Return [x, y] of the center of cell containing provided text 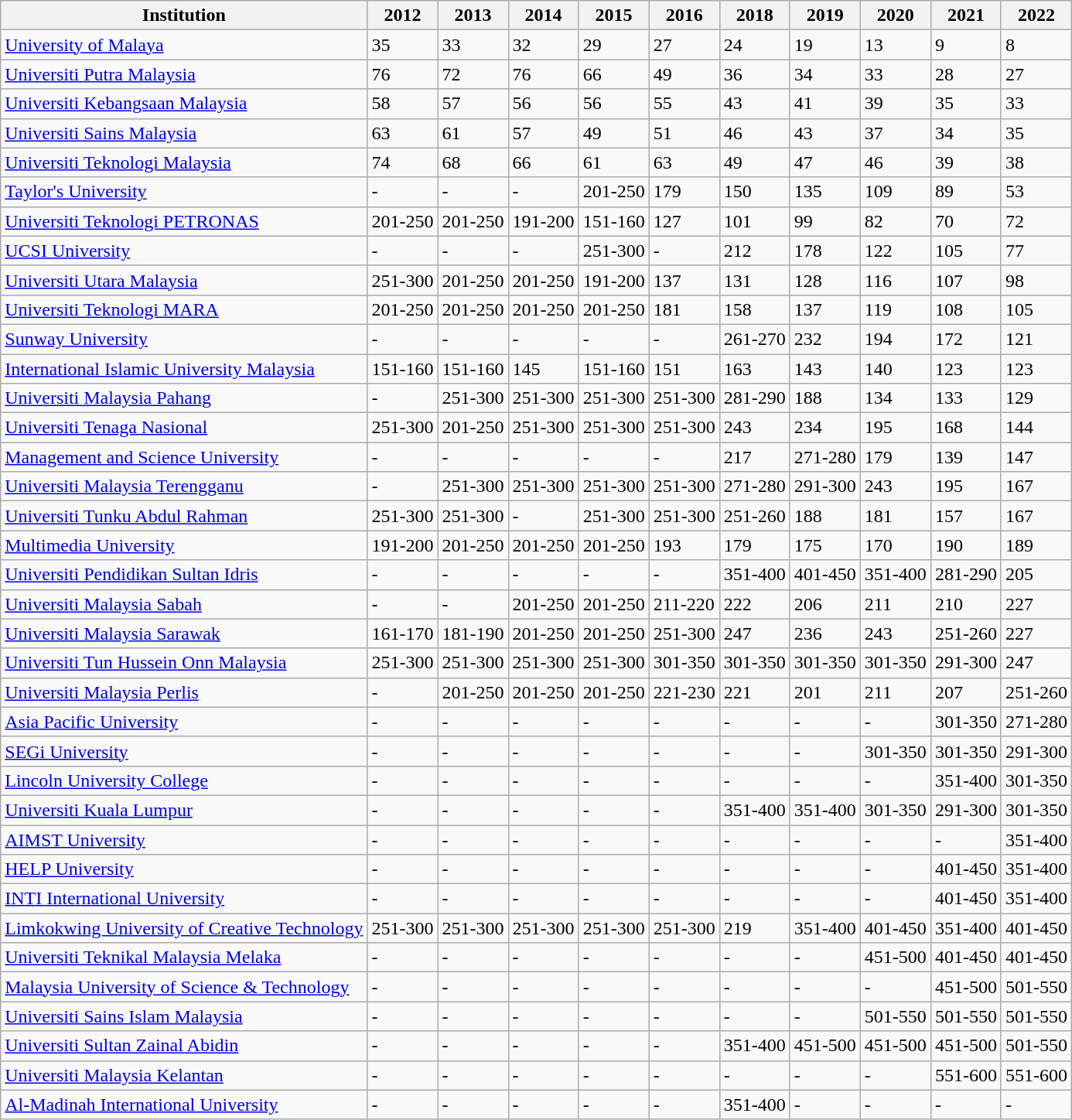
2014 [543, 15]
9 [965, 45]
109 [896, 192]
19 [824, 45]
55 [684, 104]
13 [896, 45]
8 [1036, 45]
Universiti Teknikal Malaysia Melaka [184, 958]
157 [965, 516]
2018 [755, 15]
135 [824, 192]
2022 [1036, 15]
221 [755, 692]
Taylor's University [184, 192]
99 [824, 221]
AIMST University [184, 839]
2021 [965, 15]
International Islamic University Malaysia [184, 369]
Universiti Pendidikan Sultan Idris [184, 575]
108 [965, 309]
127 [684, 221]
163 [755, 369]
Universiti Malaysia Sabah [184, 604]
58 [402, 104]
89 [965, 192]
190 [965, 545]
128 [824, 280]
Lincoln University College [184, 780]
201 [824, 692]
Universiti Sultan Zainal Abidin [184, 1046]
98 [1036, 280]
175 [824, 545]
Asia Pacific University [184, 722]
Universiti Malaysia Terengganu [184, 487]
Universiti Sains Islam Malaysia [184, 1016]
Universiti Kuala Lumpur [184, 810]
Universiti Kebangsaan Malaysia [184, 104]
107 [965, 280]
144 [1036, 428]
189 [1036, 545]
261-270 [755, 339]
221-230 [684, 692]
Universiti Tun Hussein Onn Malaysia [184, 663]
119 [896, 309]
Universiti Putra Malaysia [184, 74]
Limkokwing University of Creative Technology [184, 928]
147 [1036, 457]
219 [755, 928]
28 [965, 74]
151 [684, 369]
Malaysia University of Science & Technology [184, 987]
143 [824, 369]
74 [402, 162]
211-220 [684, 604]
181-190 [473, 633]
2016 [684, 15]
178 [824, 251]
29 [614, 45]
172 [965, 339]
210 [965, 604]
2015 [614, 15]
145 [543, 369]
2012 [402, 15]
Al-Madinah International University [184, 1105]
2019 [824, 15]
38 [1036, 162]
236 [824, 633]
168 [965, 428]
47 [824, 162]
70 [965, 221]
UCSI University [184, 251]
101 [755, 221]
77 [1036, 251]
134 [896, 398]
Universiti Malaysia Sarawak [184, 633]
68 [473, 162]
232 [824, 339]
53 [1036, 192]
161-170 [402, 633]
Universiti Malaysia Kelantan [184, 1075]
Universiti Utara Malaysia [184, 280]
194 [896, 339]
122 [896, 251]
170 [896, 545]
121 [1036, 339]
Universiti Malaysia Pahang [184, 398]
Universiti Teknologi PETRONAS [184, 221]
116 [896, 280]
32 [543, 45]
193 [684, 545]
139 [965, 457]
234 [824, 428]
INTI International University [184, 899]
158 [755, 309]
129 [1036, 398]
217 [755, 457]
Universiti Tenaga Nasional [184, 428]
HELP University [184, 869]
140 [896, 369]
205 [1036, 575]
212 [755, 251]
131 [755, 280]
Universiti Teknologi MARA [184, 309]
Universiti Teknologi Malaysia [184, 162]
Multimedia University [184, 545]
133 [965, 398]
82 [896, 221]
2020 [896, 15]
206 [824, 604]
51 [684, 133]
University of Malaya [184, 45]
41 [824, 104]
37 [896, 133]
Institution [184, 15]
Management and Science University [184, 457]
150 [755, 192]
2013 [473, 15]
SEGi University [184, 751]
36 [755, 74]
222 [755, 604]
Universiti Sains Malaysia [184, 133]
Universiti Tunku Abdul Rahman [184, 516]
207 [965, 692]
Universiti Malaysia Perlis [184, 692]
Sunway University [184, 339]
24 [755, 45]
